From the cell containing the given text, extract its center point as [x, y] coordinate. 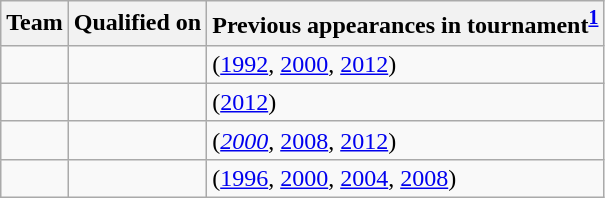
Team [35, 24]
Qualified on [137, 24]
(1996, 2000, 2004, 2008) [406, 178]
(2012) [406, 102]
(1992, 2000, 2012) [406, 64]
(2000, 2008, 2012) [406, 140]
Previous appearances in tournament1 [406, 24]
